Find where the given text appears and provide that cell's center as [x, y] coordinate. 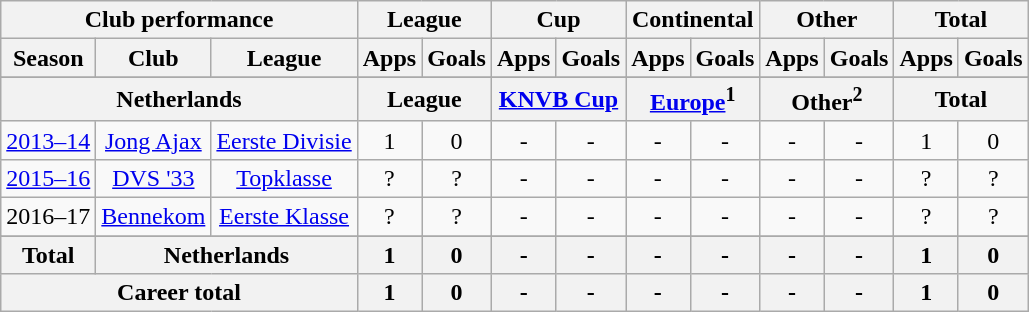
Eerste Klasse [284, 217]
Club performance [179, 20]
Season [48, 58]
Cup [558, 20]
Europe1 [693, 100]
2016–17 [48, 217]
Continental [693, 20]
Other [827, 20]
Career total [179, 293]
Bennekom [154, 217]
Eerste Divisie [284, 140]
Club [154, 58]
Jong Ajax [154, 140]
Topklasse [284, 178]
KNVB Cup [558, 100]
2015–16 [48, 178]
Other2 [827, 100]
2013–14 [48, 140]
DVS '33 [154, 178]
